Scan for the cell matching the given text and deliver its [X, Y] coordinate at center. 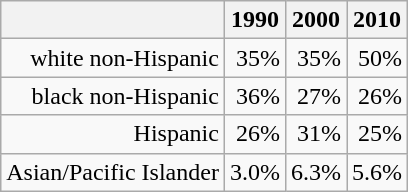
5.6% [378, 172]
white non-Hispanic [113, 58]
Hispanic [113, 134]
1990 [254, 20]
50% [378, 58]
31% [316, 134]
36% [254, 96]
2010 [378, 20]
27% [316, 96]
Asian/Pacific Islander [113, 172]
6.3% [316, 172]
3.0% [254, 172]
2000 [316, 20]
black non-Hispanic [113, 96]
25% [378, 134]
